Provide the (x, y) coordinate of the cell's center where the given text is located.  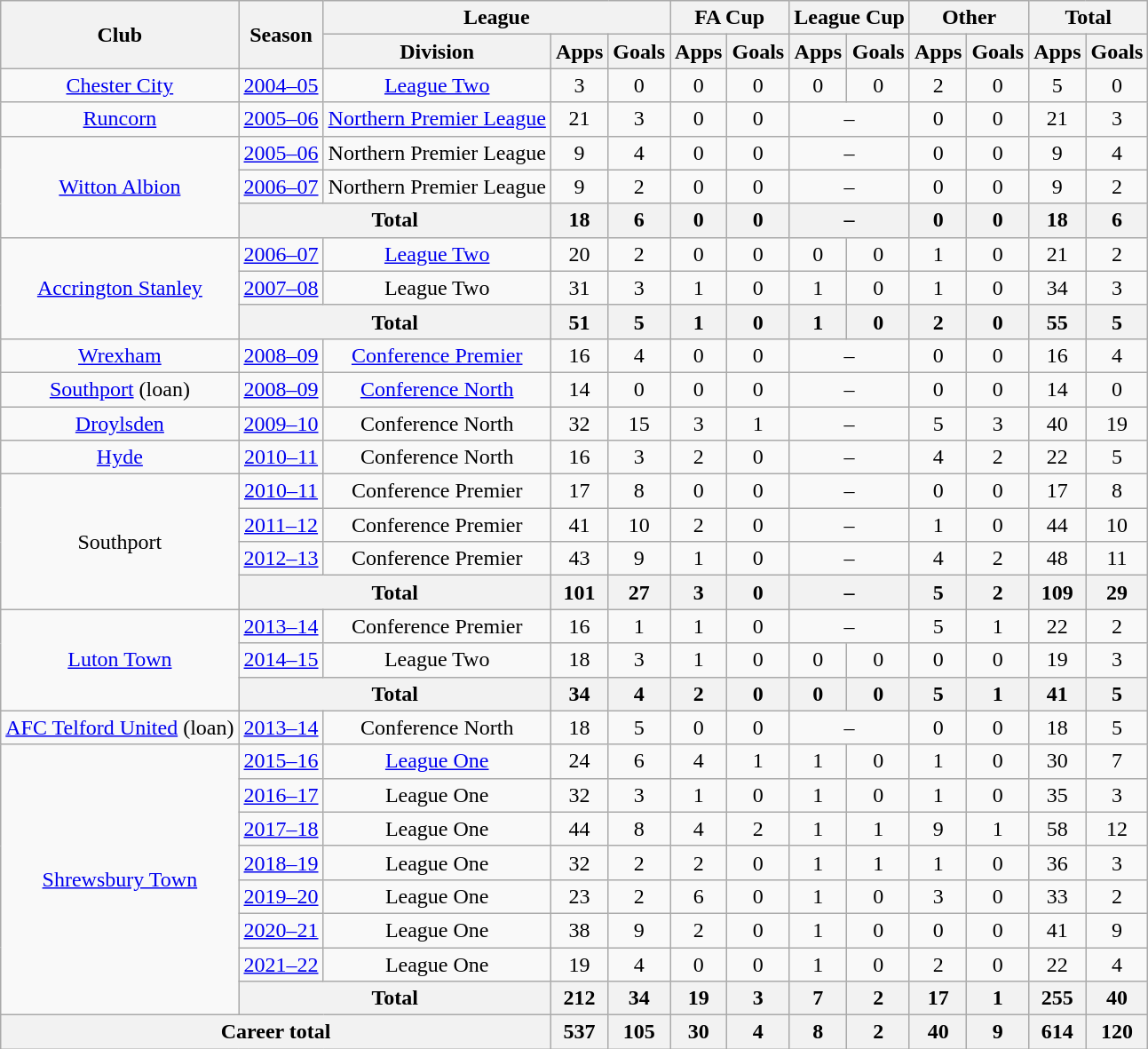
2012–13 (281, 559)
29 (1117, 592)
614 (1057, 1032)
27 (639, 592)
20 (579, 254)
2011–12 (281, 525)
Shrewsbury Town (120, 879)
120 (1117, 1032)
15 (639, 424)
AFC Telford United (loan) (120, 727)
2020–21 (281, 930)
537 (579, 1032)
55 (1057, 322)
105 (639, 1032)
101 (579, 592)
2019–20 (281, 896)
Accrington Stanley (120, 288)
33 (1057, 896)
Other (969, 18)
2007–08 (281, 288)
Wrexham (120, 355)
23 (579, 896)
43 (579, 559)
Chester City (120, 85)
24 (579, 761)
31 (579, 288)
109 (1057, 592)
58 (1057, 829)
2021–22 (281, 964)
2004–05 (281, 85)
FA Cup (730, 18)
Witton Albion (120, 187)
Division (437, 52)
2015–16 (281, 761)
2009–10 (281, 424)
35 (1057, 795)
Runcorn (120, 119)
Southport (loan) (120, 389)
2016–17 (281, 795)
51 (579, 322)
2014–15 (281, 660)
Career total (276, 1032)
Droylsden (120, 424)
36 (1057, 862)
2018–19 (281, 862)
Luton Town (120, 660)
38 (579, 930)
League Cup (850, 18)
48 (1057, 559)
2017–18 (281, 829)
Club (120, 35)
255 (1057, 998)
Season (281, 35)
11 (1117, 559)
Hyde (120, 457)
212 (579, 998)
12 (1117, 829)
Southport (120, 542)
League (496, 18)
